Locate the cell with the specified text and output its [X, Y] center coordinate. 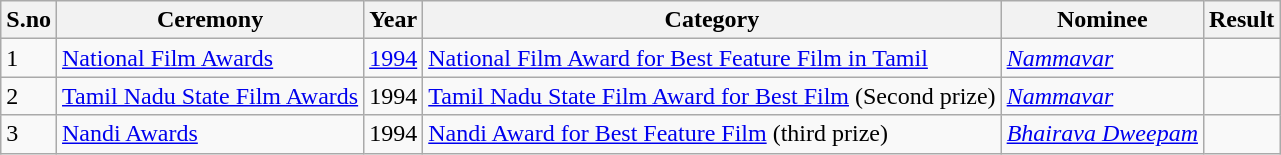
Year [394, 20]
Tamil Nadu State Film Awards [210, 96]
Tamil Nadu State Film Award for Best Film (Second prize) [712, 96]
1 [29, 58]
National Film Award for Best Feature Film in Tamil [712, 58]
Category [712, 20]
Bhairava Dweepam [1102, 134]
Ceremony [210, 20]
2 [29, 96]
Nandi Award for Best Feature Film (third prize) [712, 134]
S.no [29, 20]
National Film Awards [210, 58]
Nominee [1102, 20]
Nandi Awards [210, 134]
3 [29, 134]
Result [1241, 20]
